Detect which cell encompasses the target text, then output its [X, Y] center coordinate. 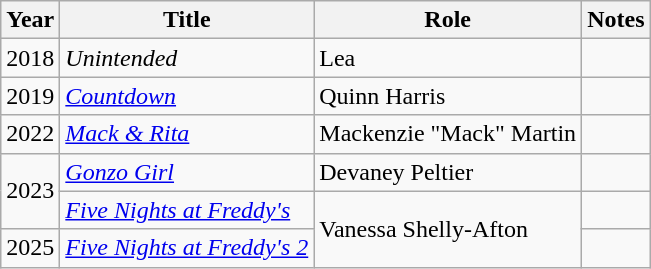
2022 [30, 134]
Notes [616, 20]
Five Nights at Freddy's 2 [187, 248]
Gonzo Girl [187, 172]
Title [187, 20]
Countdown [187, 96]
2018 [30, 58]
Mack & Rita [187, 134]
Role [448, 20]
2025 [30, 248]
Mackenzie "Mack" Martin [448, 134]
2023 [30, 191]
Vanessa Shelly-Afton [448, 229]
Devaney Peltier [448, 172]
Lea [448, 58]
Quinn Harris [448, 96]
Unintended [187, 58]
Five Nights at Freddy's [187, 210]
2019 [30, 96]
Year [30, 20]
